For the text-containing cell, return its midpoint in (x, y) coordinate format. 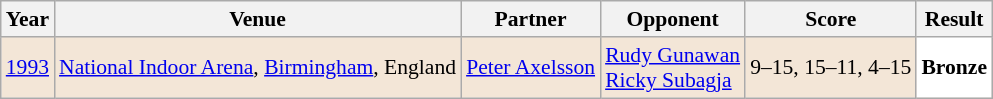
Result (954, 19)
Rudy Gunawan Ricky Subagja (672, 68)
Opponent (672, 19)
9–15, 15–11, 4–15 (830, 68)
Partner (530, 19)
Peter Axelsson (530, 68)
National Indoor Arena, Birmingham, England (258, 68)
1993 (28, 68)
Year (28, 19)
Bronze (954, 68)
Venue (258, 19)
Score (830, 19)
